Scan for the cell matching the given text and deliver its [x, y] coordinate at center. 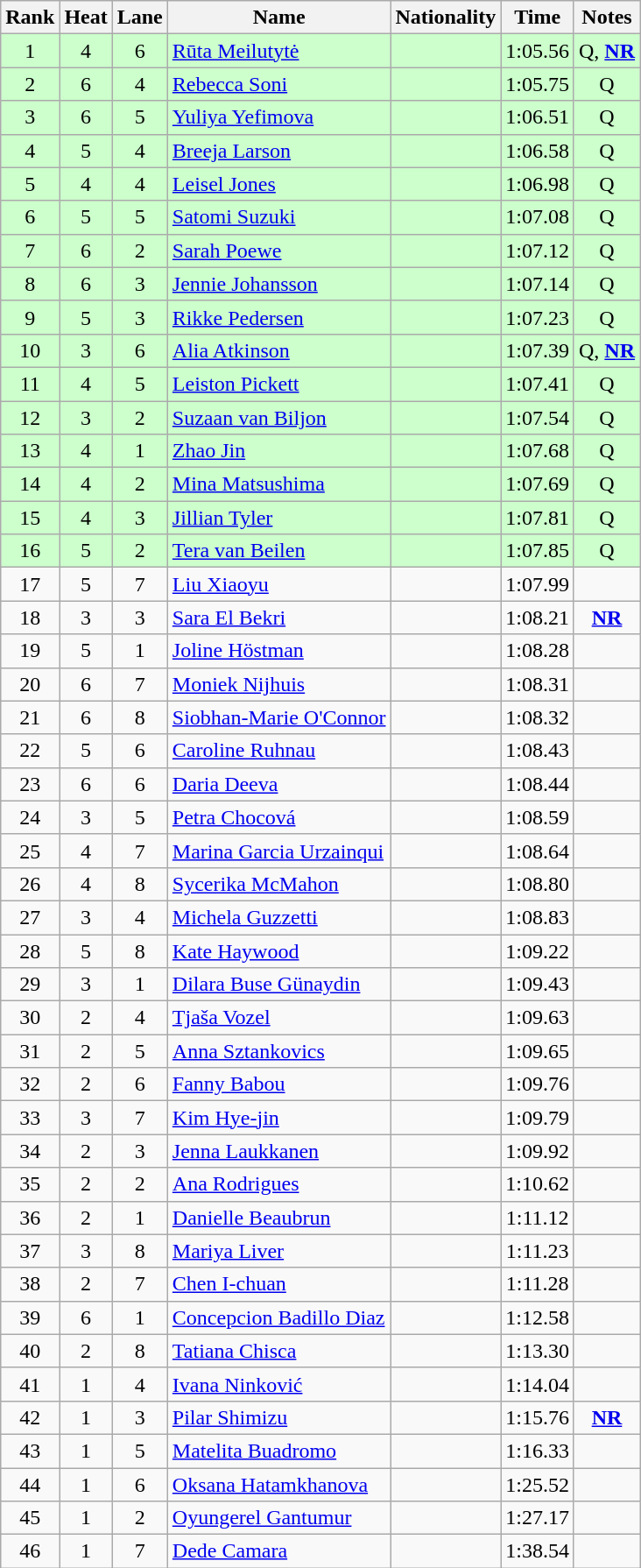
1:07.39 [538, 350]
11 [30, 384]
1:14.04 [538, 1384]
Matelita Buadromo [278, 1451]
45 [30, 1518]
Dede Camara [278, 1551]
1:07.41 [538, 384]
46 [30, 1551]
Alia Atkinson [278, 350]
Rank [30, 18]
1:08.28 [538, 651]
1:08.64 [538, 851]
1:07.23 [538, 317]
Jennie Johansson [278, 284]
Tatiana Chisca [278, 1351]
1:09.65 [538, 1051]
1:06.51 [538, 117]
Dilara Buse Günaydin [278, 985]
Anna Sztankovics [278, 1051]
1:08.31 [538, 684]
1:38.54 [538, 1551]
13 [30, 451]
Zhao Jin [278, 451]
Time [538, 18]
Yuliya Yefimova [278, 117]
30 [30, 1018]
29 [30, 985]
43 [30, 1451]
Pilar Shimizu [278, 1417]
40 [30, 1351]
Joline Höstman [278, 651]
Daria Deeva [278, 784]
32 [30, 1084]
Lane [140, 18]
1:07.14 [538, 284]
Sara El Bekri [278, 618]
25 [30, 851]
Ana Rodrigues [278, 1184]
39 [30, 1317]
Sarah Poewe [278, 251]
1:07.08 [538, 217]
Michela Guzzetti [278, 917]
36 [30, 1218]
Kim Hye-jin [278, 1118]
1:12.58 [538, 1317]
1:07.99 [538, 584]
1:07.69 [538, 484]
Leiston Pickett [278, 384]
1:07.12 [538, 251]
Oksana Hatamkhanova [278, 1485]
38 [30, 1284]
33 [30, 1118]
21 [30, 717]
1:08.83 [538, 917]
Moniek Nijhuis [278, 684]
1:11.23 [538, 1251]
1:16.33 [538, 1451]
9 [30, 317]
1:08.43 [538, 751]
35 [30, 1184]
Concepcion Badillo Diaz [278, 1317]
Name [278, 18]
1:08.44 [538, 784]
Sycerika McMahon [278, 884]
20 [30, 684]
16 [30, 551]
26 [30, 884]
1:05.56 [538, 51]
Nationality [446, 18]
Rikke Pedersen [278, 317]
1:08.59 [538, 817]
Rūta Meilutytė [278, 51]
Jillian Tyler [278, 518]
24 [30, 817]
1:10.62 [538, 1184]
Heat [86, 18]
37 [30, 1251]
Tjaša Vozel [278, 1018]
Petra Chocová [278, 817]
Fanny Babou [278, 1084]
1:11.12 [538, 1218]
28 [30, 950]
1:15.76 [538, 1417]
1:07.54 [538, 418]
19 [30, 651]
1:07.68 [538, 451]
1:05.75 [538, 84]
1:06.98 [538, 184]
Leisel Jones [278, 184]
Mariya Liver [278, 1251]
Tera van Beilen [278, 551]
Suzaan van Biljon [278, 418]
Ivana Ninković [278, 1384]
31 [30, 1051]
27 [30, 917]
Danielle Beaubrun [278, 1218]
1:09.22 [538, 950]
1:06.58 [538, 151]
1:09.43 [538, 985]
1:09.92 [538, 1151]
Oyungerel Gantumur [278, 1518]
22 [30, 751]
Caroline Ruhnau [278, 751]
Siobhan-Marie O'Connor [278, 717]
18 [30, 618]
1:09.76 [538, 1084]
1:07.85 [538, 551]
1:13.30 [538, 1351]
44 [30, 1485]
Kate Haywood [278, 950]
23 [30, 784]
42 [30, 1417]
1:09.63 [538, 1018]
17 [30, 584]
14 [30, 484]
Chen I-chuan [278, 1284]
1:07.81 [538, 518]
1:27.17 [538, 1518]
15 [30, 518]
12 [30, 418]
Breeja Larson [278, 151]
Rebecca Soni [278, 84]
Marina Garcia Urzainqui [278, 851]
1:08.21 [538, 618]
1:08.80 [538, 884]
Jenna Laukkanen [278, 1151]
Satomi Suzuki [278, 217]
1:08.32 [538, 717]
Notes [606, 18]
10 [30, 350]
1:11.28 [538, 1284]
34 [30, 1151]
1:25.52 [538, 1485]
Liu Xiaoyu [278, 584]
41 [30, 1384]
1:09.79 [538, 1118]
Mina Matsushima [278, 484]
